For the text-containing cell, return its midpoint in (x, y) coordinate format. 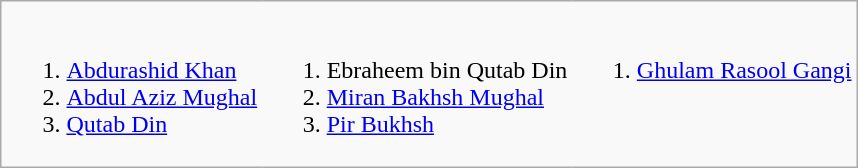
Abdurashid Khan Abdul Aziz Mughal Qutab Din (132, 84)
Ebraheem bin Qutab Din Miran Bakhsh Mughal Pir Bukhsh (417, 84)
Ghulam Rasool Gangi (714, 84)
